Search for the cell housing the specified text and yield its [X, Y] center coordinate. 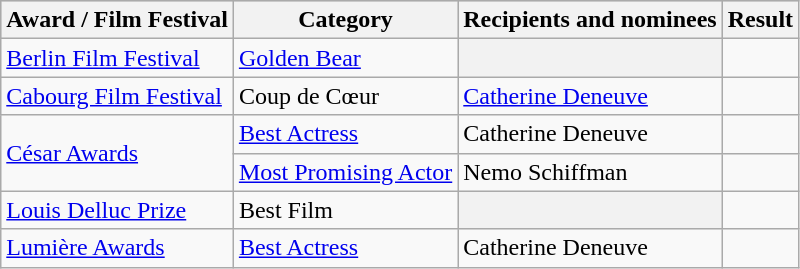
Category [345, 20]
Most Promising Actor [345, 172]
Cabourg Film Festival [118, 96]
César Awards [118, 153]
Berlin Film Festival [118, 58]
Nemo Schiffman [590, 172]
Lumière Awards [118, 248]
Louis Delluc Prize [118, 210]
Coup de Cœur [345, 96]
Result [760, 20]
Golden Bear [345, 58]
Best Film [345, 210]
Recipients and nominees [590, 20]
Award / Film Festival [118, 20]
